Return (x, y) of the center of cell containing provided text 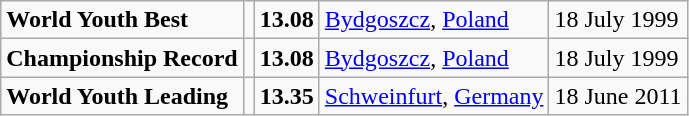
Schweinfurt, Germany (434, 96)
18 June 2011 (618, 96)
13.35 (286, 96)
Championship Record (122, 58)
World Youth Best (122, 20)
World Youth Leading (122, 96)
